Search for the cell housing the specified text and yield its [x, y] center coordinate. 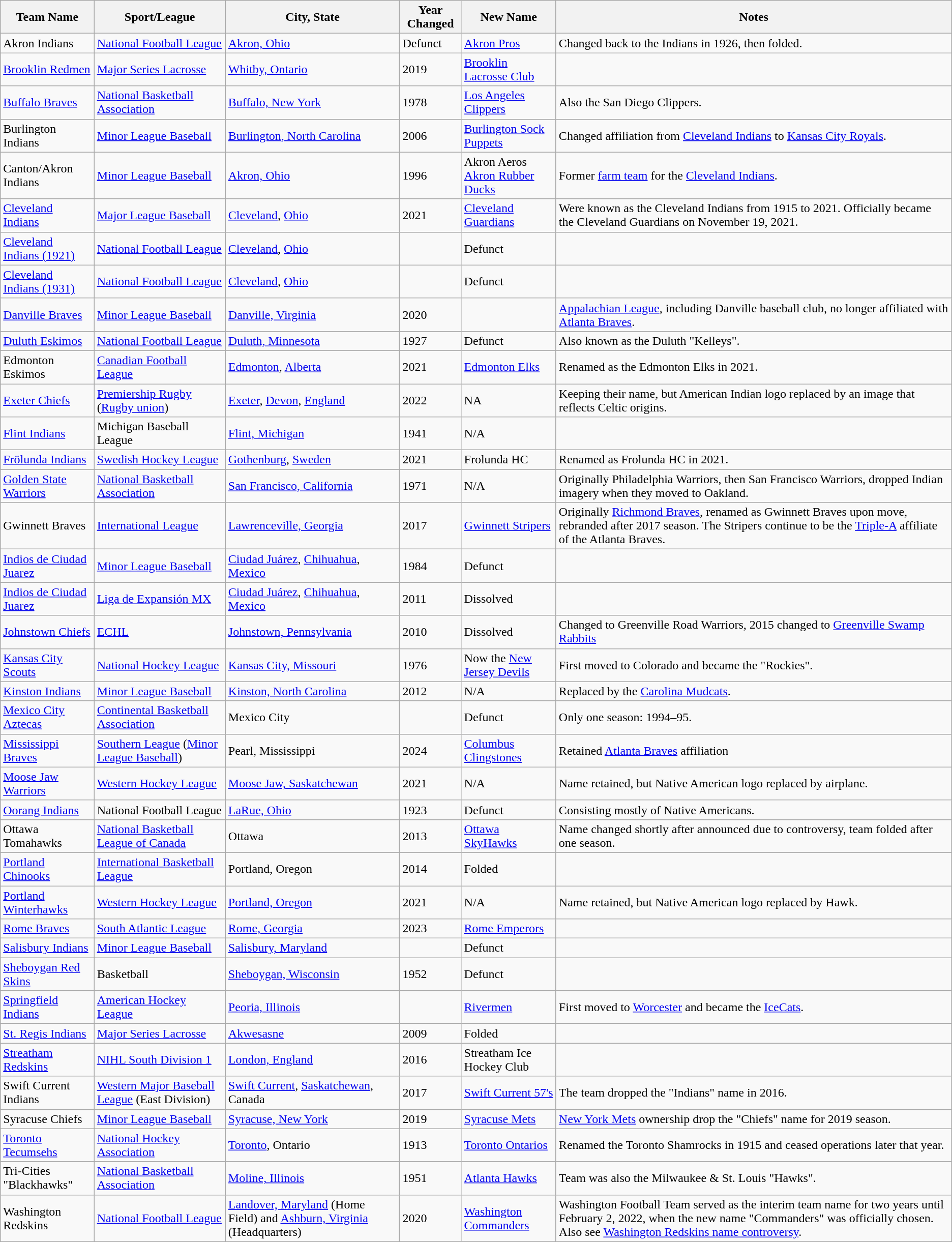
1923 [430, 810]
Danville, Virginia [312, 314]
Moline, Illinois [312, 1178]
1978 [430, 103]
Edmonton, Alberta [312, 367]
Brooklin Redmen [47, 69]
1976 [430, 665]
San Francisco, California [312, 486]
Also the San Diego Clippers. [754, 103]
2014 [430, 869]
Southern League (Minor League Baseball) [160, 751]
1913 [430, 1145]
Team was also the Milwaukee & St. Louis "Hawks". [754, 1178]
National Basketball League of Canada [160, 836]
Peoria, Illinois [312, 1007]
Gothenburg, Sweden [312, 460]
2016 [430, 1060]
Cleveland Guardians [509, 216]
Now the New Jersey Devils [509, 665]
Also known as the Duluth "Kelleys". [754, 341]
2011 [430, 599]
2009 [430, 1033]
New York Mets ownership drop the "Chiefs" name for 2019 season. [754, 1119]
Renamed as the Edmonton Elks in 2021. [754, 367]
Burlington, North Carolina [312, 135]
Name changed shortly after announced due to controversy, team folded after one season. [754, 836]
Portland Winterhawks [47, 902]
Western Major Baseball League (East Division) [160, 1092]
Syracuse, New York [312, 1119]
1971 [430, 486]
Team Name [47, 17]
Consisting mostly of Native Americans. [754, 810]
Swift Current 57's [509, 1092]
Rome, Georgia [312, 929]
Rome Emperors [509, 929]
Whitby, Ontario [312, 69]
2023 [430, 929]
American Hockey League [160, 1007]
International Basketball League [160, 869]
Streatham Redskins [47, 1060]
New Name [509, 17]
Premiership Rugby (Rugby union) [160, 400]
2012 [430, 691]
Exeter, Devon, England [312, 400]
Moose Jaw, Saskatchewan [312, 783]
Gwinnett Braves [47, 526]
Kansas City Scouts [47, 665]
Golden State Warriors [47, 486]
1951 [430, 1178]
Cleveland Indians [47, 216]
Toronto Tecumsehs [47, 1145]
Ottawa SkyHawks [509, 836]
Streatham Ice Hockey Club [509, 1060]
Syracuse Mets [509, 1119]
Renamed as Frolunda HC in 2021. [754, 460]
Lawrenceville, Georgia [312, 526]
National Hockey League [160, 665]
Cleveland Indians (1921) [47, 248]
Year Changed [430, 17]
Former farm team for the Cleveland Indians. [754, 175]
Replaced by the Carolina Mudcats. [754, 691]
2010 [430, 632]
First moved to Colorado and became the "Rockies". [754, 665]
2006 [430, 135]
Oorang Indians [47, 810]
Washington Commanders [509, 1218]
Kinston, North Carolina [312, 691]
Rivermen [509, 1007]
Exeter Chiefs [47, 400]
The team dropped the "Indians" name in 2016. [754, 1092]
ECHL [160, 632]
2024 [430, 751]
Originally Philadelphia Warriors, then San Francisco Warriors, dropped Indian imagery when they moved to Oakland. [754, 486]
Portland Chinooks [47, 869]
Washington Redskins [47, 1218]
Major League Baseball [160, 216]
Sheboygan Red Skins [47, 974]
National Hockey Association [160, 1145]
Sport/League [160, 17]
Ottawa [312, 836]
LaRue, Ohio [312, 810]
Liga de Expansión MX [160, 599]
Were known as the Cleveland Indians from 1915 to 2021. Officially became the Cleveland Guardians on November 19, 2021. [754, 216]
Atlanta Hawks [509, 1178]
Rome Braves [47, 929]
Mexico City [312, 717]
Buffalo Braves [47, 103]
Toronto Ontarios [509, 1145]
Swift Current, Saskatchewan, Canada [312, 1092]
Name retained, but Native American logo replaced by airplane. [754, 783]
Brooklin Lacrosse Club [509, 69]
Changed affiliation from Cleveland Indians to Kansas City Royals. [754, 135]
Moose Jaw Warriors [47, 783]
Flint, Michigan [312, 433]
Changed back to the Indians in 1926, then folded. [754, 43]
2013 [430, 836]
Salisbury Indians [47, 948]
Canton/Akron Indians [47, 175]
1941 [430, 433]
Akron AerosAkron Rubber Ducks [509, 175]
Ottawa Tomahawks [47, 836]
Buffalo, New York [312, 103]
First moved to Worcester and became the IceCats. [754, 1007]
Kinston Indians [47, 691]
Akwesasne [312, 1033]
Salisbury, Maryland [312, 948]
Keeping their name, but American Indian logo replaced by an image that reflects Celtic origins. [754, 400]
Akron Pros [509, 43]
Cleveland Indians (1931) [47, 282]
Danville Braves [47, 314]
Springfield Indians [47, 1007]
1952 [430, 974]
Tri-Cities "Blackhawks" [47, 1178]
1996 [430, 175]
Swedish Hockey League [160, 460]
St. Regis Indians [47, 1033]
2022 [430, 400]
Flint Indians [47, 433]
1984 [430, 566]
Columbus Clingstones [509, 751]
Mississippi Braves [47, 751]
Continental Basketball Association [160, 717]
City, State [312, 17]
Pearl, Mississippi [312, 751]
Frölunda Indians [47, 460]
Kansas City, Missouri [312, 665]
Johnstown, Pennsylvania [312, 632]
Johnstown Chiefs [47, 632]
Syracuse Chiefs [47, 1119]
Burlington Sock Puppets [509, 135]
Swift Current Indians [47, 1092]
Basketball [160, 974]
Akron Indians [47, 43]
NIHL South Division 1 [160, 1060]
Toronto, Ontario [312, 1145]
Sheboygan, Wisconsin [312, 974]
Gwinnett Stripers [509, 526]
Edmonton Eskimos [47, 367]
Los Angeles Clippers [509, 103]
Notes [754, 17]
Name retained, but Native American logo replaced by Hawk. [754, 902]
Changed to Greenville Road Warriors, 2015 changed to Greenville Swamp Rabbits [754, 632]
Edmonton Elks [509, 367]
Landover, Maryland (Home Field) and Ashburn, Virginia (Headquarters) [312, 1218]
Mexico City Aztecas [47, 717]
NA [509, 400]
Retained Atlanta Braves affiliation [754, 751]
Michigan Baseball League [160, 433]
International League [160, 526]
Appalachian League, including Danville baseball club, no longer affiliated with Atlanta Braves. [754, 314]
Renamed the Toronto Shamrocks in 1915 and ceased operations later that year. [754, 1145]
Frolunda HC [509, 460]
Burlington Indians [47, 135]
1927 [430, 341]
Canadian Football League [160, 367]
Duluth Eskimos [47, 341]
Only one season: 1994–95. [754, 717]
South Atlantic League [160, 929]
London, England [312, 1060]
Duluth, Minnesota [312, 341]
